Identify which cell holds the provided text, then report its [x, y] central coordinate. 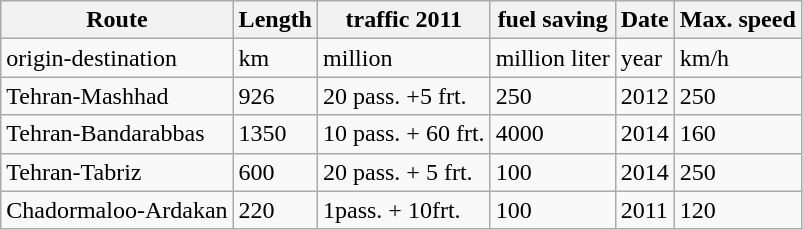
origin-destination [117, 58]
2011 [644, 210]
Tehran-Bandarabbas [117, 134]
600 [275, 172]
160 [738, 134]
4000 [552, 134]
Route [117, 20]
2012 [644, 96]
20 pass. + 5 frt. [404, 172]
220 [275, 210]
fuel saving [552, 20]
20 pass. +5 frt. [404, 96]
1350 [275, 134]
1pass. + 10frt. [404, 210]
km/h [738, 58]
Date [644, 20]
million [404, 58]
10 pass. + 60 frt. [404, 134]
million liter [552, 58]
Max. speed [738, 20]
Chadormaloo-Ardakan [117, 210]
120 [738, 210]
Length [275, 20]
Tehran-Mashhad [117, 96]
Tehran-Tabriz [117, 172]
year [644, 58]
926 [275, 96]
traffic 2011 [404, 20]
km [275, 58]
